Find where the given text appears and provide that cell's center as (x, y) coordinate. 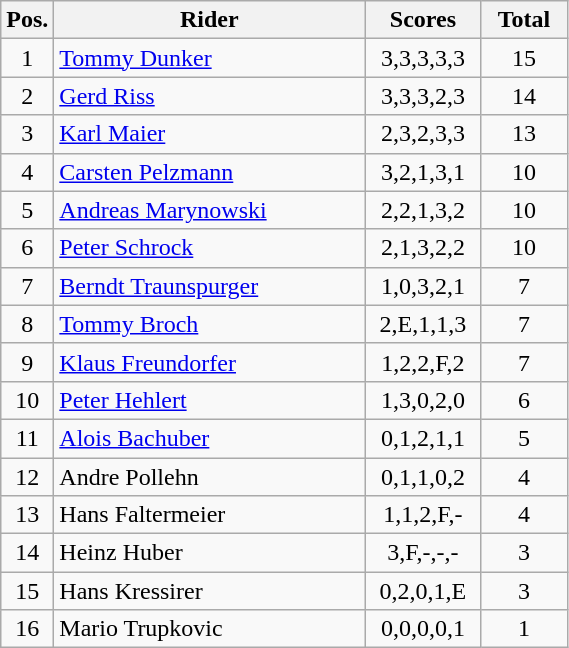
Berndt Traunspurger (210, 286)
2,3,2,3,3 (423, 134)
2,2,1,3,2 (423, 210)
Karl Maier (210, 134)
3,3,3,3,3 (423, 58)
3,F,-,-,- (423, 553)
Rider (210, 20)
Alois Bachuber (210, 438)
2,1,3,2,2 (423, 248)
3,3,3,2,3 (423, 96)
1,1,2,F,- (423, 515)
0,2,0,1,E (423, 591)
Scores (423, 20)
1,0,3,2,1 (423, 286)
9 (28, 362)
Carsten Pelzmann (210, 172)
Mario Trupkovic (210, 629)
Total (524, 20)
Andreas Marynowski (210, 210)
Tommy Broch (210, 324)
0,1,1,0,2 (423, 477)
8 (28, 324)
Gerd Riss (210, 96)
Hans Faltermeier (210, 515)
0,1,2,1,1 (423, 438)
11 (28, 438)
Andre Pollehn (210, 477)
Heinz Huber (210, 553)
16 (28, 629)
12 (28, 477)
0,0,0,0,1 (423, 629)
Tommy Dunker (210, 58)
1,2,2,F,2 (423, 362)
2,E,1,1,3 (423, 324)
Klaus Freundorfer (210, 362)
Hans Kressirer (210, 591)
Peter Schrock (210, 248)
3,2,1,3,1 (423, 172)
2 (28, 96)
Peter Hehlert (210, 400)
1,3,0,2,0 (423, 400)
Pos. (28, 20)
